Determine the [x, y] coordinate at the center of the cell enclosing the given text.  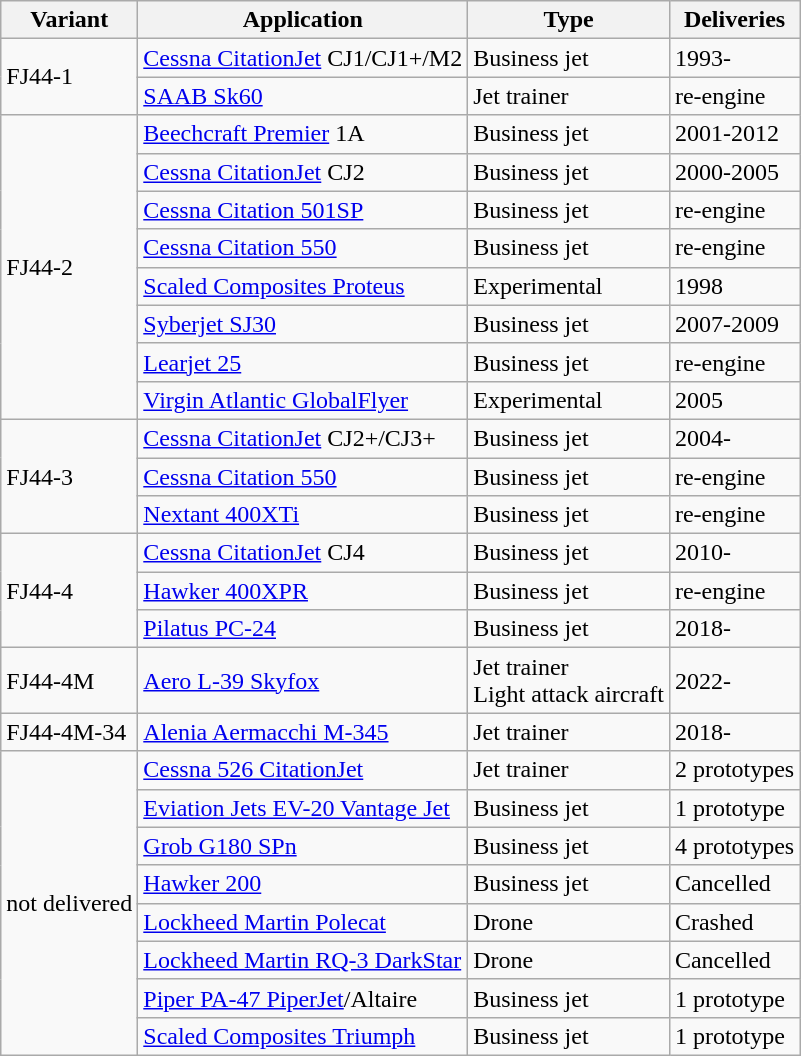
FJ44-4 [70, 591]
SAAB Sk60 [303, 96]
Lockheed Martin RQ-3 DarkStar [303, 960]
Pilatus PC-24 [303, 629]
Hawker 200 [303, 884]
Scaled Composites Proteus [303, 286]
Lockheed Martin Polecat [303, 922]
Cessna CitationJet CJ4 [303, 553]
FJ44-4M-34 [70, 732]
Beechcraft Premier 1A [303, 134]
Application [303, 20]
Jet trainerLight attack aircraft [569, 680]
2001-2012 [734, 134]
1998 [734, 286]
2005 [734, 400]
Scaled Composites Triumph [303, 1036]
2000-2005 [734, 172]
Grob G180 SPn [303, 846]
FJ44-2 [70, 267]
FJ44-1 [70, 77]
Deliveries [734, 20]
Piper PA-47 PiperJet/Altaire [303, 998]
Learjet 25 [303, 362]
Cessna 526 CitationJet [303, 770]
Cessna CitationJet CJ2+/CJ3+ [303, 438]
Hawker 400XPR [303, 591]
2 prototypes [734, 770]
2022- [734, 680]
Aero L-39 Skyfox [303, 680]
Alenia Aermacchi M-345 [303, 732]
Crashed [734, 922]
FJ44-3 [70, 476]
not delivered [70, 903]
Syberjet SJ30 [303, 324]
1993- [734, 58]
2004- [734, 438]
2010- [734, 553]
Cessna CitationJet CJ2 [303, 172]
Cessna Citation 501SP [303, 210]
FJ44-4M [70, 680]
Virgin Atlantic GlobalFlyer [303, 400]
4 prototypes [734, 846]
Variant [70, 20]
Cessna CitationJet CJ1/CJ1+/M2 [303, 58]
2007-2009 [734, 324]
Type [569, 20]
Eviation Jets EV-20 Vantage Jet [303, 808]
Nextant 400XTi [303, 515]
